Capture the cell that displays the provided text and extract its (x, y) central coordinate. 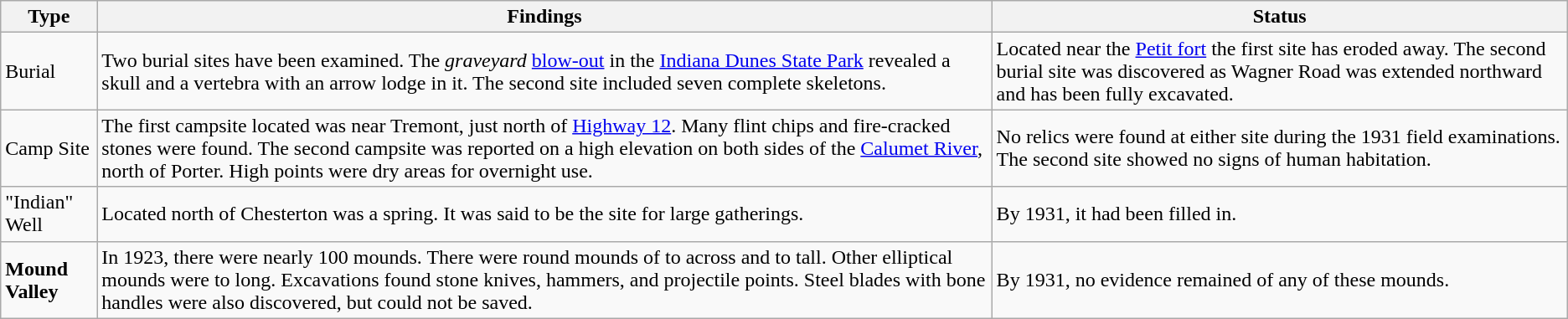
Type (49, 17)
Burial (49, 71)
"Indian" Well (49, 214)
No relics were found at either site during the 1931 field examinations. The second site showed no signs of human habitation. (1280, 148)
Mound Valley (49, 280)
By 1931, it had been filled in. (1280, 214)
By 1931, no evidence remained of any of these mounds. (1280, 280)
Status (1280, 17)
Findings (544, 17)
Located north of Chesterton was a spring. It was said to be the site for large gatherings. (544, 214)
Camp Site (49, 148)
